Output the (X, Y) coordinate of the center of the cell containing the given text.  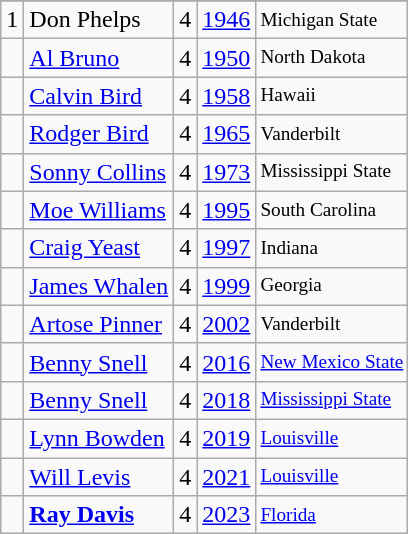
Georgia (332, 286)
1 (12, 20)
Craig Yeast (99, 248)
Don Phelps (99, 20)
Artose Pinner (99, 324)
Michigan State (332, 20)
1946 (226, 20)
2023 (226, 515)
North Dakota (332, 58)
James Whalen (99, 286)
1997 (226, 248)
Calvin Bird (99, 96)
1950 (226, 58)
1973 (226, 172)
2019 (226, 438)
Indiana (332, 248)
1965 (226, 134)
2002 (226, 324)
New Mexico State (332, 362)
Rodger Bird (99, 134)
1999 (226, 286)
Florida (332, 515)
2018 (226, 400)
2016 (226, 362)
Sonny Collins (99, 172)
Will Levis (99, 477)
Moe Williams (99, 210)
2021 (226, 477)
Hawaii (332, 96)
South Carolina (332, 210)
Ray Davis (99, 515)
1958 (226, 96)
1995 (226, 210)
Al Bruno (99, 58)
Lynn Bowden (99, 438)
